Scan for the cell matching the given text and deliver its [x, y] coordinate at center. 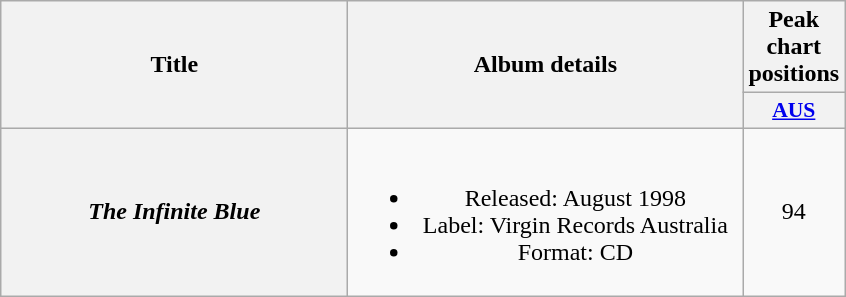
Album details [546, 65]
94 [794, 212]
AUS [794, 111]
The Infinite Blue [174, 212]
Title [174, 65]
Released: August 1998Label: Virgin Records AustraliaFormat: CD [546, 212]
Peak chart positions [794, 47]
